From the cell containing the given text, extract its center point as [X, Y] coordinate. 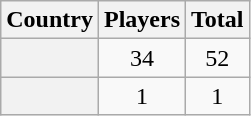
Total [218, 20]
34 [142, 58]
52 [218, 58]
Country [50, 20]
Players [142, 20]
